Determine the (x, y) coordinate at the center of the cell enclosing the given text.  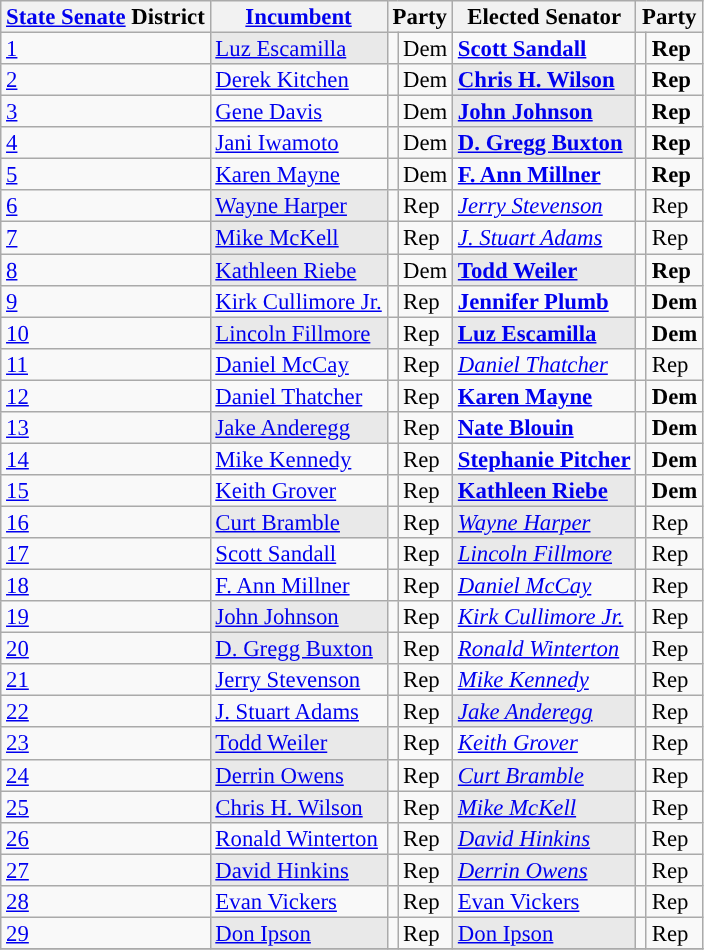
16 (106, 522)
24 (106, 775)
11 (106, 364)
Nate Blouin (544, 428)
28 (106, 902)
Jani Iwamoto (298, 143)
19 (106, 617)
Jennifer Plumb (544, 301)
15 (106, 491)
Incumbent (298, 17)
23 (106, 744)
13 (106, 428)
Elected Senator (544, 17)
Stephanie Pitcher (544, 459)
20 (106, 649)
12 (106, 396)
2 (106, 80)
22 (106, 712)
3 (106, 112)
7 (106, 238)
8 (106, 270)
State Senate District (106, 17)
5 (106, 175)
29 (106, 933)
21 (106, 680)
25 (106, 807)
26 (106, 838)
17 (106, 554)
Gene Davis (298, 112)
14 (106, 459)
27 (106, 870)
1 (106, 49)
6 (106, 206)
Derek Kitchen (298, 80)
9 (106, 301)
10 (106, 333)
4 (106, 143)
18 (106, 586)
